Identify which cell holds the provided text, then report its [x, y] central coordinate. 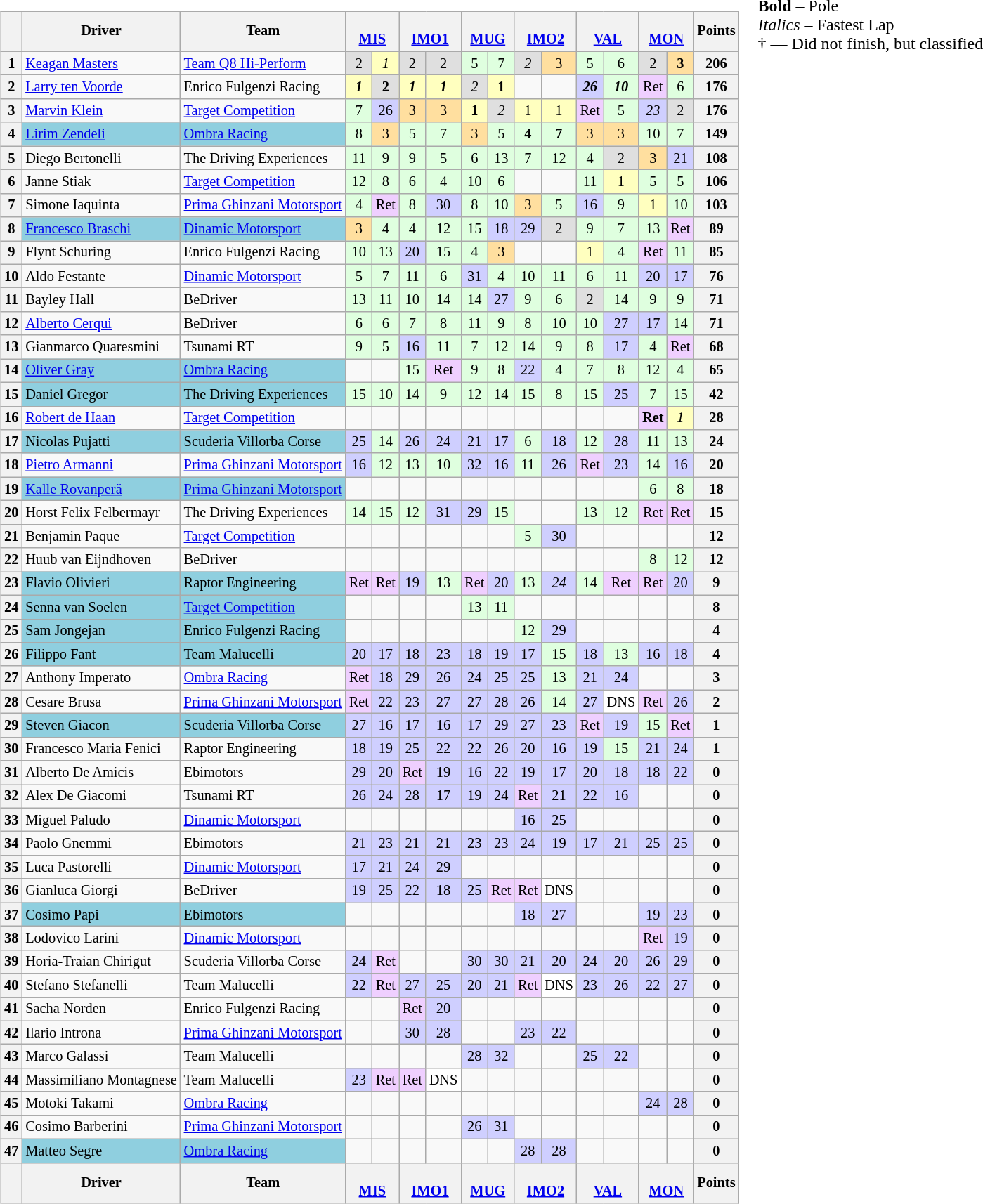
Stefano Stefanelli [101, 986]
Massimiliano Montagnese [101, 1080]
Marco Galassi [101, 1056]
Janne Stiak [101, 182]
Francesco Maria Fenici [101, 749]
37 [11, 915]
Pietro Armanni [101, 465]
Horst Felix Felbermayr [101, 513]
45 [11, 1104]
Matteo Segre [101, 1151]
Bayley Hall [101, 300]
Alberto Cerqui [101, 324]
Cosimo Papi [101, 915]
Keagan Masters [101, 63]
108 [716, 158]
Gianluca Giorgi [101, 891]
Gianmarco Quaresmini [101, 347]
Paolo Gnemmi [101, 844]
Diego Bertonelli [101, 158]
Francesco Braschi [101, 229]
Lodovico Larini [101, 938]
Luca Pastorelli [101, 868]
Sam Jongejan [101, 631]
Ilario Introna [101, 1033]
65 [716, 371]
34 [11, 844]
Cesare Brusa [101, 702]
Oliver Gray [101, 371]
206 [716, 63]
Alex De Giacomi [101, 797]
Larry ten Voorde [101, 87]
Miguel Paludo [101, 820]
Flynt Schuring [101, 253]
Cosimo Barberini [101, 1127]
Senna van Soelen [101, 607]
36 [11, 891]
Robert de Haan [101, 418]
Steven Giacon [101, 726]
Simone Iaquinta [101, 205]
Team Q8 Hi-Perform [263, 63]
35 [11, 868]
Marvin Klein [101, 111]
Lirim Zendeli [101, 134]
Aldo Festante [101, 276]
76 [716, 276]
43 [11, 1056]
Motoki Takami [101, 1104]
Alberto De Amicis [101, 773]
Flavio Olivieri [101, 584]
38 [11, 938]
46 [11, 1127]
Nicolas Pujatti [101, 442]
Kalle Rovanperä [101, 489]
Huub van Eijndhoven [101, 560]
Filippo Fant [101, 655]
89 [716, 229]
149 [716, 134]
68 [716, 347]
40 [11, 986]
Daniel Gregor [101, 394]
39 [11, 962]
Sacha Norden [101, 1009]
33 [11, 820]
85 [716, 253]
44 [11, 1080]
Horia-Traian Chirigut [101, 962]
41 [11, 1009]
Anthony Imperato [101, 678]
Benjamin Paque [101, 536]
103 [716, 205]
106 [716, 182]
47 [11, 1151]
